Find where the given text appears and provide that cell's center as (X, Y) coordinate. 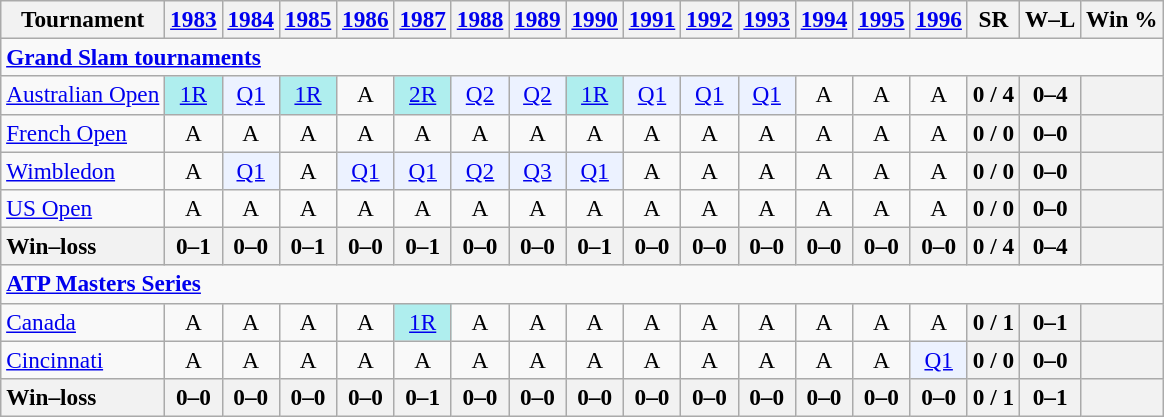
W–L (1050, 19)
1994 (824, 19)
Australian Open (83, 95)
Grand Slam tournaments (582, 57)
1990 (594, 19)
French Open (83, 133)
1988 (480, 19)
Win % (1122, 19)
Tournament (83, 19)
1992 (710, 19)
1983 (194, 19)
2R (422, 95)
1989 (538, 19)
1991 (652, 19)
Q3 (538, 170)
1986 (366, 19)
1985 (308, 19)
1996 (938, 19)
US Open (83, 208)
Cincinnati (83, 359)
1993 (766, 19)
1995 (882, 19)
SR (993, 19)
ATP Masters Series (582, 284)
Canada (83, 322)
Wimbledon (83, 170)
1987 (422, 19)
1984 (250, 19)
